Search for the cell housing the specified text and yield its [X, Y] center coordinate. 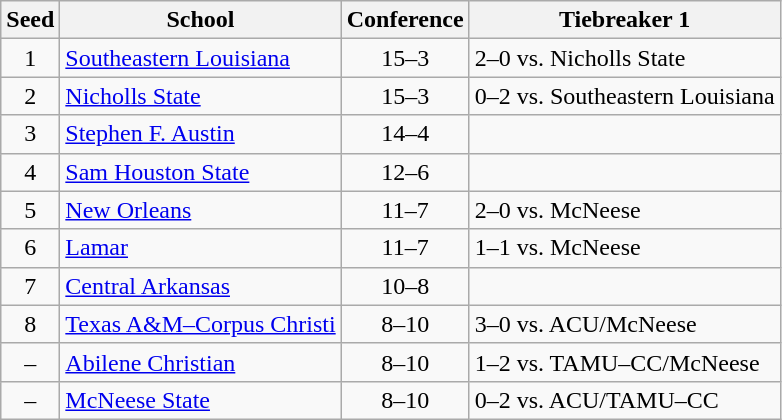
Southeastern Louisiana [200, 58]
Nicholls State [200, 96]
Abilene Christian [200, 362]
14–4 [405, 134]
Lamar [200, 248]
Conference [405, 20]
1 [30, 58]
McNeese State [200, 400]
Stephen F. Austin [200, 134]
Sam Houston State [200, 172]
Texas A&M–Corpus Christi [200, 324]
1–1 vs. McNeese [624, 248]
6 [30, 248]
Tiebreaker 1 [624, 20]
4 [30, 172]
7 [30, 286]
School [200, 20]
0–2 vs. Southeastern Louisiana [624, 96]
0–2 vs. ACU/TAMU–CC [624, 400]
Seed [30, 20]
3 [30, 134]
12–6 [405, 172]
2–0 vs. Nicholls State [624, 58]
2 [30, 96]
5 [30, 210]
1–2 vs. TAMU–CC/McNeese [624, 362]
3–0 vs. ACU/McNeese [624, 324]
10–8 [405, 286]
2–0 vs. McNeese [624, 210]
Central Arkansas [200, 286]
8 [30, 324]
New Orleans [200, 210]
